Return the (x, y) coordinate for the center point of the cell that contains the specified text.  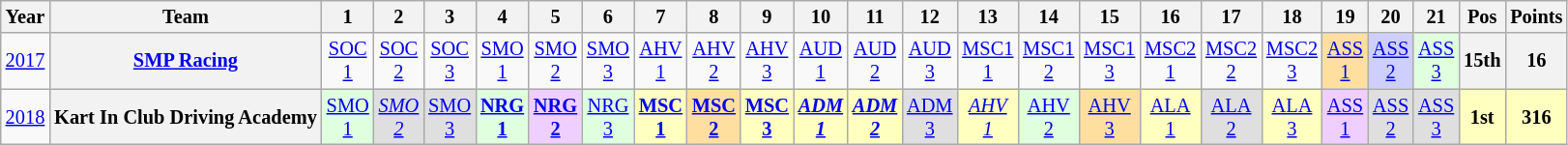
11 (875, 16)
ADM1 (821, 117)
AUD2 (875, 61)
NRG2 (555, 117)
2017 (25, 61)
12 (930, 16)
NRG3 (608, 117)
Team (186, 16)
2018 (25, 117)
ALA1 (1170, 117)
AUD1 (821, 61)
SOC1 (348, 61)
8 (713, 16)
1st (1482, 117)
MSC1 (661, 117)
Pos (1482, 16)
19 (1346, 16)
SOC2 (399, 61)
17 (1232, 16)
4 (503, 16)
ADM3 (930, 117)
15 (1110, 16)
6 (608, 16)
AUD3 (930, 61)
15th (1482, 61)
SMP Racing (186, 61)
MSC2 (713, 117)
14 (1048, 16)
5 (555, 16)
21 (1437, 16)
18 (1292, 16)
ADM2 (875, 117)
Points (1536, 16)
10 (821, 16)
MSC3 (768, 117)
1 (348, 16)
MSC11 (988, 61)
3 (450, 16)
Kart In Club Driving Academy (186, 117)
7 (661, 16)
ALA2 (1232, 117)
SOC3 (450, 61)
MSC22 (1232, 61)
Year (25, 16)
MSC13 (1110, 61)
9 (768, 16)
MSC12 (1048, 61)
NRG1 (503, 117)
MSC23 (1292, 61)
2 (399, 16)
316 (1536, 117)
ALA3 (1292, 117)
13 (988, 16)
MSC21 (1170, 61)
20 (1390, 16)
